Provide the [x, y] coordinate of the cell's center where the given text is located.  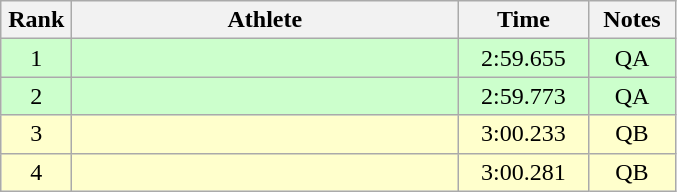
2:59.773 [524, 96]
3:00.281 [524, 172]
Rank [36, 20]
Time [524, 20]
3 [36, 134]
Athlete [265, 20]
Notes [632, 20]
1 [36, 58]
3:00.233 [524, 134]
2 [36, 96]
2:59.655 [524, 58]
4 [36, 172]
